Provide the (X, Y) coordinate of the cell's center where the given text is located.  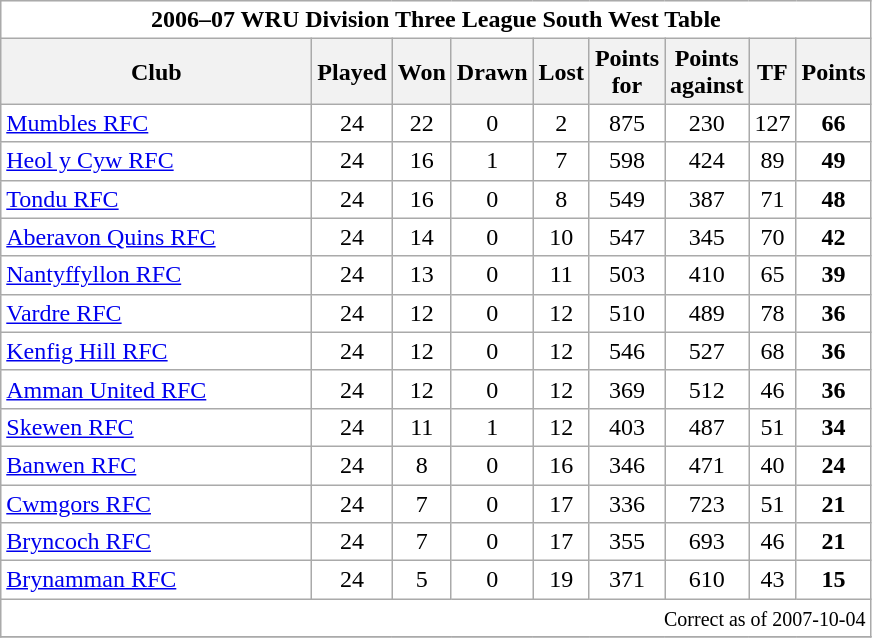
Amman United RFC (156, 389)
43 (772, 580)
Cwmgors RFC (156, 503)
510 (626, 313)
875 (626, 123)
Mumbles RFC (156, 123)
19 (561, 580)
355 (626, 542)
346 (626, 465)
471 (706, 465)
512 (706, 389)
Points against (706, 72)
Skewen RFC (156, 427)
369 (626, 389)
5 (422, 580)
48 (834, 199)
39 (834, 275)
Bryncoch RFC (156, 542)
Nantyffyllon RFC (156, 275)
Aberavon Quins RFC (156, 237)
487 (706, 427)
Won (422, 72)
42 (834, 237)
336 (626, 503)
Banwen RFC (156, 465)
Brynamman RFC (156, 580)
Points (834, 72)
403 (626, 427)
Lost (561, 72)
71 (772, 199)
TF (772, 72)
Points for (626, 72)
Played (352, 72)
387 (706, 199)
10 (561, 237)
Tondu RFC (156, 199)
Correct as of 2007-10-04 (436, 618)
49 (834, 161)
2006–07 WRU Division Three League South West Table (436, 20)
78 (772, 313)
693 (706, 542)
89 (772, 161)
15 (834, 580)
Vardre RFC (156, 313)
598 (626, 161)
127 (772, 123)
Drawn (492, 72)
68 (772, 351)
230 (706, 123)
410 (706, 275)
489 (706, 313)
Kenfig Hill RFC (156, 351)
503 (626, 275)
424 (706, 161)
Club (156, 72)
547 (626, 237)
34 (834, 427)
527 (706, 351)
345 (706, 237)
2 (561, 123)
14 (422, 237)
546 (626, 351)
549 (626, 199)
371 (626, 580)
610 (706, 580)
22 (422, 123)
70 (772, 237)
723 (706, 503)
66 (834, 123)
Heol y Cyw RFC (156, 161)
65 (772, 275)
40 (772, 465)
13 (422, 275)
